Identify which cell holds the provided text, then report its (x, y) central coordinate. 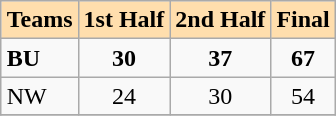
NW (40, 96)
54 (303, 96)
2nd Half (220, 20)
37 (220, 58)
67 (303, 58)
BU (40, 58)
Final (303, 20)
1st Half (124, 20)
Teams (40, 20)
24 (124, 96)
